From the cell containing the given text, extract its center point as [x, y] coordinate. 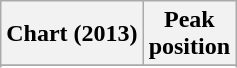
Peakposition [189, 34]
Chart (2013) [72, 34]
